Detect which cell encompasses the target text, then output its [x, y] center coordinate. 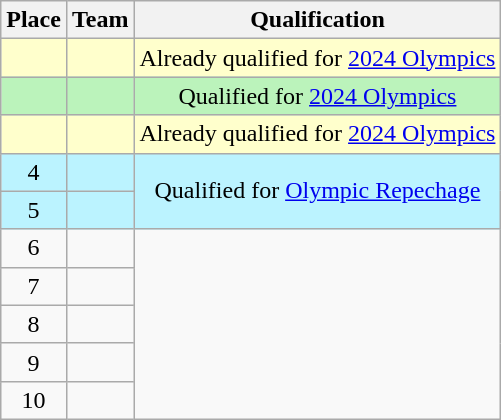
9 [34, 362]
6 [34, 248]
Team [100, 20]
Place [34, 20]
Qualification [318, 20]
4 [34, 172]
10 [34, 400]
Qualified for Olympic Repechage [318, 191]
Qualified for 2024 Olympics [318, 96]
5 [34, 210]
7 [34, 286]
8 [34, 324]
